Search for the cell housing the specified text and yield its (x, y) center coordinate. 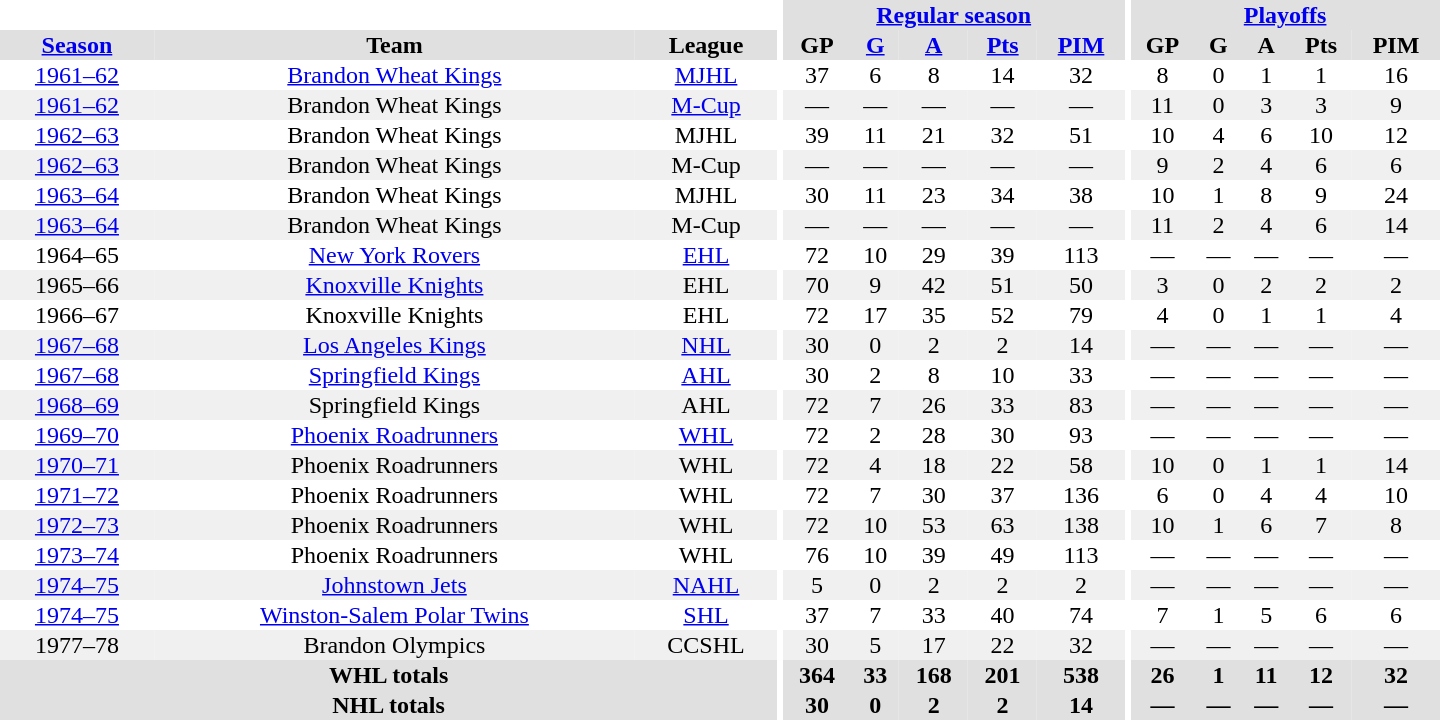
538 (1081, 675)
Los Angeles Kings (394, 345)
CCSHL (706, 645)
52 (1002, 315)
50 (1081, 285)
NHL totals (388, 705)
35 (934, 315)
28 (934, 435)
53 (934, 525)
18 (934, 465)
76 (816, 555)
Team (394, 45)
70 (816, 285)
201 (1002, 675)
1966–67 (77, 315)
1964–65 (77, 255)
364 (816, 675)
24 (1396, 195)
29 (934, 255)
1965–66 (77, 285)
49 (1002, 555)
1968–69 (77, 405)
34 (1002, 195)
138 (1081, 525)
1973–74 (77, 555)
Season (77, 45)
1970–71 (77, 465)
WHL totals (388, 675)
16 (1396, 75)
Johnstown Jets (394, 585)
Playoffs (1285, 15)
League (706, 45)
136 (1081, 495)
79 (1081, 315)
1971–72 (77, 495)
21 (934, 135)
1969–70 (77, 435)
Winston-Salem Polar Twins (394, 615)
New York Rovers (394, 255)
93 (1081, 435)
83 (1081, 405)
40 (1002, 615)
1977–78 (77, 645)
58 (1081, 465)
63 (1002, 525)
1972–73 (77, 525)
Brandon Olympics (394, 645)
38 (1081, 195)
Regular season (954, 15)
NHL (706, 345)
NAHL (706, 585)
42 (934, 285)
23 (934, 195)
74 (1081, 615)
SHL (706, 615)
168 (934, 675)
